Identify which cell holds the provided text, then report its [X, Y] central coordinate. 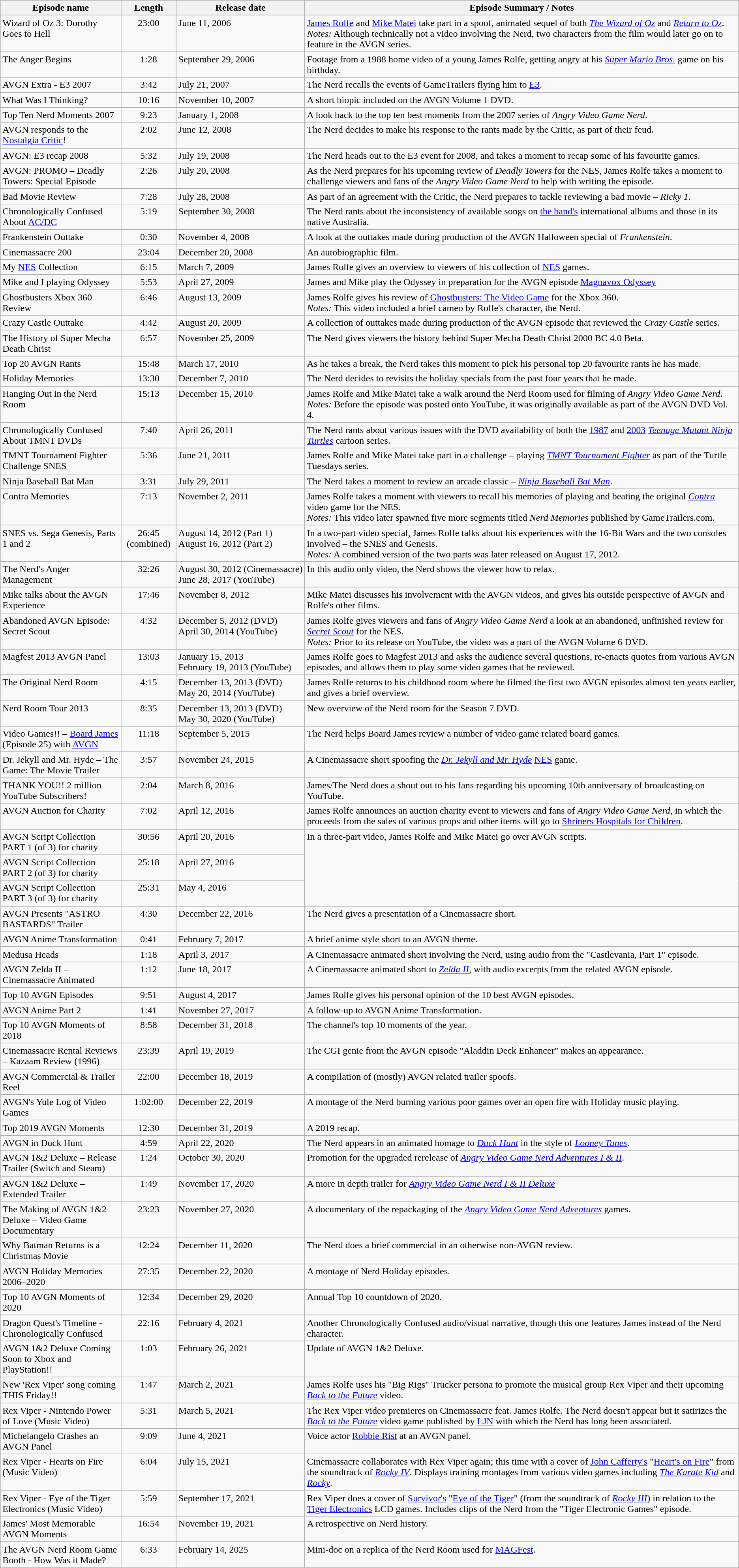
1:41 [148, 1010]
September 17, 2021 [240, 1503]
July 19, 2008 [240, 156]
Top 10 AVGN Episodes [61, 995]
What Was I Thinking? [61, 100]
A Cinemassacre animated short to Zelda II, with audio excerpts from the related AVGN episode. [522, 974]
Voice actor Robbie Rist at an AVGN panel. [522, 1442]
30:56 [148, 842]
AVGN in Duck Hunt [61, 1143]
13:03 [148, 662]
AVGN Script Collection PART 3 (of 3) for charity [61, 893]
March 17, 2010 [240, 364]
James/The Nerd does a shout out to his fans regarding his upcoming 10th anniversary of broadcasting on YouTube. [522, 790]
December 22, 2016 [240, 919]
The Nerd decides to revisits the holiday specials from the past four years that he made. [522, 379]
December 13, 2013 (DVD) May 20, 2014 (YouTube) [240, 688]
A documentary of the repackaging of the Angry Video Game Nerd Adventures games. [522, 1220]
June 21, 2011 [240, 461]
The channel's top 10 moments of the year. [522, 1030]
7:13 [148, 507]
February 7, 2017 [240, 939]
AVGN Holiday Memories 2006–2020 [61, 1277]
James Rolfe returns to his childhood room where he filmed the first two AVGN episodes almost ten years earlier, and gives a brief overview. [522, 688]
The Nerd gives viewers the history behind Super Mecha Death Christ 2000 BC 4.0 Beta. [522, 343]
Length [148, 8]
My NES Collection [61, 267]
4:15 [148, 688]
AVGN Commercial & Trailer Reel [61, 1082]
Rex Viper - Nintendo Power of Love (Music Video) [61, 1416]
August 14, 2012 (Part 1)August 16, 2012 (Part 2) [240, 543]
AVGN 1&2 Deluxe – Release Trailer (Switch and Steam) [61, 1163]
April 22, 2020 [240, 1143]
15:13 [148, 404]
Ghostbusters Xbox 360 Review [61, 302]
26:45 (combined) [148, 543]
The Nerd's Anger Management [61, 574]
27:35 [148, 1277]
A look at the outtakes made during production of the AVGN Halloween special of Frankenstein. [522, 237]
November 19, 2021 [240, 1529]
4:42 [148, 323]
Update of AVGN 1&2 Deluxe. [522, 1359]
December 13, 2013 (DVD) May 30, 2020 (YouTube) [240, 714]
AVGN: E3 recap 2008 [61, 156]
Another Chronologically Confused audio/visual narrative, though this one features James instead of the Nerd character. [522, 1328]
The Making of AVGN 1&2 Deluxe – Video Game Documentary [61, 1220]
July 21, 2007 [240, 85]
Top 10 AVGN Moments of 2020 [61, 1302]
Hanging Out in the Nerd Room [61, 404]
Contra Memories [61, 507]
September 5, 2015 [240, 739]
23:04 [148, 252]
December 5, 2012 (DVD) April 30, 2014 (YouTube) [240, 631]
July 29, 2011 [240, 481]
A more in depth trailer for Angry Video Game Nerd I & II Deluxe [522, 1189]
James and Mike play the Odyssey in preparation for the AVGN episode Magnavox Odyssey [522, 282]
1:47 [148, 1390]
April 19, 2019 [240, 1056]
April 27, 2009 [240, 282]
As part of an agreement with the Critic, the Nerd prepares to tackle reviewing a bad movie – Ricky 1. [522, 196]
Magfest 2013 AVGN Panel [61, 662]
November 25, 2009 [240, 343]
5:31 [148, 1416]
James Rolfe and Mike Matei take part in a challenge – playing TMNT Tournament Fighter as part of the Turtle Tuesdays series. [522, 461]
In this audio only video, the Nerd shows the viewer how to relax. [522, 574]
AVGN Anime Transformation [61, 939]
25:18 [148, 868]
January 15, 2013 February 19, 2013 (YouTube) [240, 662]
July 28, 2008 [240, 196]
July 15, 2021 [240, 1472]
June 11, 2006 [240, 34]
A retrospective on Nerd history. [522, 1529]
Dragon Quest's Timeline - Chronologically Confused [61, 1328]
0:41 [148, 939]
A look back to the top ten best moments from the 2007 series of Angry Video Game Nerd. [522, 115]
May 4, 2016 [240, 893]
9:23 [148, 115]
New overview of the Nerd room for the Season 7 DVD. [522, 714]
10:16 [148, 100]
November 2, 2011 [240, 507]
6:33 [148, 1555]
November 27, 2017 [240, 1010]
As he takes a break, the Nerd takes this moment to pick his personal top 20 favourite rants he has made. [522, 364]
7:28 [148, 196]
1:02:00 [148, 1108]
A compilation of (mostly) AVGN related trailer spoofs. [522, 1082]
A brief anime style short to an AVGN theme. [522, 939]
December 29, 2020 [240, 1302]
April 26, 2011 [240, 435]
12:34 [148, 1302]
Cinemassacre Rental Reviews – Kazaam Review (1996) [61, 1056]
Holiday Memories [61, 379]
16:54 [148, 1529]
AVGN Script Collection PART 1 (of 3) for charity [61, 842]
Promotion for the upgraded rerelease of Angry Video Game Nerd Adventures I & II. [522, 1163]
March 8, 2016 [240, 790]
25:31 [148, 893]
4:59 [148, 1143]
Ninja Baseball Bat Man [61, 481]
November 27, 2020 [240, 1220]
5:53 [148, 282]
Chronologically Confused About AC/DC [61, 216]
Annual Top 10 countdown of 2020. [522, 1302]
June 18, 2017 [240, 974]
A montage of Nerd Holiday episodes. [522, 1277]
The CGI genie from the AVGN episode "Aladdin Deck Enhancer" makes an appearance. [522, 1056]
6:15 [148, 267]
1:28 [148, 65]
September 30, 2008 [240, 216]
1:49 [148, 1189]
James Rolfe uses his "Big Rigs" Trucker persona to promote the musical group Rex Viper and their upcoming Back to the Future video. [522, 1390]
AVGN Zelda II – Cinemassacre Animated [61, 974]
March 2, 2021 [240, 1390]
December 31, 2019 [240, 1128]
The History of Super Mecha Death Christ [61, 343]
April 12, 2016 [240, 816]
January 1, 2008 [240, 115]
AVGN 1&2 Deluxe Coming Soon to Xbox and PlayStation!! [61, 1359]
AVGN Anime Part 2 [61, 1010]
Rex Viper - Hearts on Fire (Music Video) [61, 1472]
7:02 [148, 816]
April 3, 2017 [240, 954]
August 13, 2009 [240, 302]
32:26 [148, 574]
Frankenstein Outtake [61, 237]
0:30 [148, 237]
The Nerd takes a moment to review an arcade classic – Ninja Baseball Bat Man. [522, 481]
In a three-part video, James Rolfe and Mike Matei go over AVGN scripts. [522, 868]
Footage from a 1988 home video of a young James Rolfe, getting angry at his Super Mario Bros. game on his birthday. [522, 65]
11:18 [148, 739]
Abandoned AVGN Episode: Secret Scout [61, 631]
Episode name [61, 8]
5:36 [148, 461]
The Nerd appears in an animated homage to Duck Hunt in the style of Looney Tunes. [522, 1143]
November 24, 2015 [240, 765]
December 15, 2010 [240, 404]
4:32 [148, 631]
July 20, 2008 [240, 176]
February 14, 2025 [240, 1555]
Nerd Room Tour 2013 [61, 714]
A Cinemassacre short spoofing the Dr. Jekyll and Mr. Hyde NES game. [522, 765]
November 8, 2012 [240, 600]
7:40 [148, 435]
Rex Viper - Eye of the Tiger Electronics (Music Video) [61, 1503]
1:12 [148, 974]
THANK YOU!! 2 million YouTube Subscribers! [61, 790]
November 4, 2008 [240, 237]
February 4, 2021 [240, 1328]
Top 20 AVGN Rants [61, 364]
March 7, 2009 [240, 267]
The Nerd rants about various issues with the DVD availability of both the 1987 and 2003 Teenage Mutant Ninja Turtles cartoon series. [522, 435]
5:19 [148, 216]
December 22, 2020 [240, 1277]
SNES vs. Sega Genesis, Parts 1 and 2 [61, 543]
Mike Matei discusses his involvement with the AVGN videos, and gives his outside perspective of AVGN and Rolfe's other films. [522, 600]
12:24 [148, 1251]
The Nerd recalls the events of GameTrailers flying him to E3. [522, 85]
The Nerd decides to make his response to the rants made by the Critic, as part of their feud. [522, 135]
The Nerd heads out to the E3 event for 2008, and takes a moment to recap some of his favourite games. [522, 156]
Episode Summary / Notes [522, 8]
October 30, 2020 [240, 1163]
3:42 [148, 85]
A short biopic included on the AVGN Volume 1 DVD. [522, 100]
February 26, 2021 [240, 1359]
Mike talks about the AVGN Experience [61, 600]
A montage of the Nerd burning various poor games over an open fire with Holiday music playing. [522, 1108]
1:03 [148, 1359]
22:16 [148, 1328]
James Rolfe gives an overview to viewers of his collection of NES games. [522, 267]
Michelangelo Crashes an AVGN Panel [61, 1442]
November 17, 2020 [240, 1189]
23:23 [148, 1220]
15:48 [148, 364]
December 11, 2020 [240, 1251]
8:58 [148, 1030]
AVGN Auction for Charity [61, 816]
The Anger Begins [61, 65]
December 20, 2008 [240, 252]
Cinemassacre 200 [61, 252]
Crazy Castle Outtake [61, 323]
The Nerd gives a presentation of a Cinemassacre short. [522, 919]
6:46 [148, 302]
A Cinemassacre animated short involving the Nerd, using audio from the "Castlevania, Part 1" episode. [522, 954]
1:24 [148, 1163]
AVGN responds to the Nostalgia Critic! [61, 135]
Top 2019 AVGN Moments [61, 1128]
17:46 [148, 600]
November 10, 2007 [240, 100]
James' Most Memorable AVGN Moments [61, 1529]
Mini-doc on a replica of the Nerd Room used for MAGFest. [522, 1555]
Release date [240, 8]
AVGN Extra - E3 2007 [61, 85]
4:30 [148, 919]
3:31 [148, 481]
A follow-up to AVGN Anime Transformation. [522, 1010]
Dr. Jekyll and Mr. Hyde – The Game: The Movie Trailer [61, 765]
August 4, 2017 [240, 995]
December 31, 2018 [240, 1030]
Medusa Heads [61, 954]
12:30 [148, 1128]
13:30 [148, 379]
Top 10 AVGN Moments of 2018 [61, 1030]
23:39 [148, 1056]
New 'Rex Viper' song coming THIS Friday!! [61, 1390]
An autobiographic film. [522, 252]
April 20, 2016 [240, 842]
December 22, 2019 [240, 1108]
22:00 [148, 1082]
Top Ten Nerd Moments 2007 [61, 115]
Wizard of Oz 3: Dorothy Goes to Hell [61, 34]
2:02 [148, 135]
AVGN 1&2 Deluxe – Extended Trailer [61, 1189]
AVGN Script Collection PART 2 (of 3) for charity [61, 868]
6:57 [148, 343]
AVGN Presents "ASTRO BASTARDS" Trailer [61, 919]
6:04 [148, 1472]
August 20, 2009 [240, 323]
December 18, 2019 [240, 1082]
1:18 [148, 954]
9:09 [148, 1442]
Chronologically Confused About TMNT DVDs [61, 435]
5:32 [148, 156]
23:00 [148, 34]
The AVGN Nerd Room Game Booth - How Was it Made? [61, 1555]
A collection of outtakes made during production of the AVGN episode that reviewed the Crazy Castle series. [522, 323]
9:51 [148, 995]
Mike and I playing Odyssey [61, 282]
June 12, 2008 [240, 135]
December 7, 2010 [240, 379]
Bad Movie Review [61, 196]
2:26 [148, 176]
Video Games!! – Board James (Episode 25) with AVGN [61, 739]
The Original Nerd Room [61, 688]
The Nerd helps Board James review a number of video game related board games. [522, 739]
AVGN: PROMO – Deadly Towers: Special Episode [61, 176]
Why Batman Returns is a Christmas Movie [61, 1251]
2:04 [148, 790]
TMNT Tournament Fighter Challenge SNES [61, 461]
June 4, 2021 [240, 1442]
3:57 [148, 765]
5:59 [148, 1503]
8:35 [148, 714]
April 27, 2016 [240, 868]
James Rolfe gives his personal opinion of the 10 best AVGN episodes. [522, 995]
The Nerd rants about the inconsistency of available songs on the band's international albums and those in its native Australia. [522, 216]
March 5, 2021 [240, 1416]
August 30, 2012 (Cinemassacre)June 28, 2017 (YouTube) [240, 574]
A 2019 recap. [522, 1128]
September 29, 2006 [240, 65]
The Nerd does a brief commercial in an otherwise non-AVGN review. [522, 1251]
AVGN's Yule Log of Video Games [61, 1108]
